Return the (x, y) coordinate for the center point of the cell that contains the specified text.  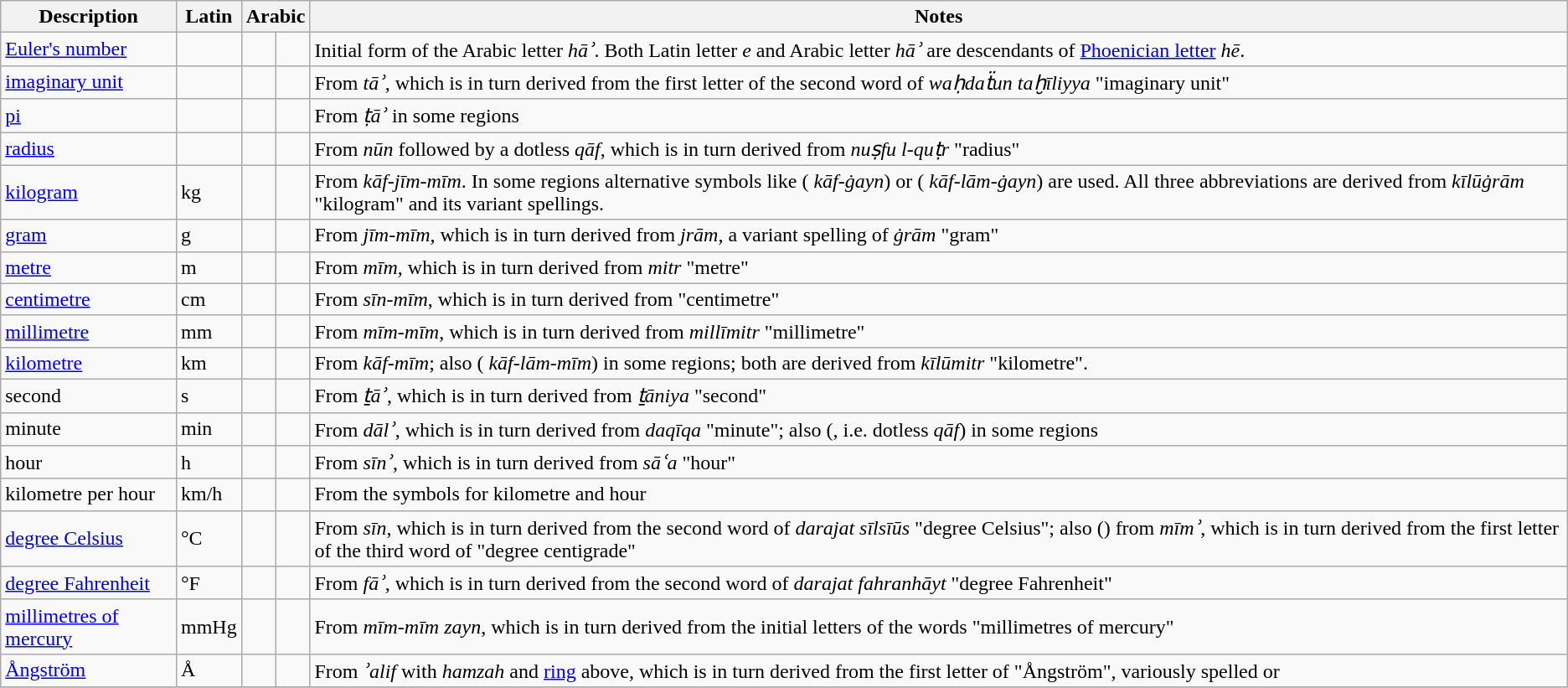
pi (89, 116)
From nūn followed by a dotless qāf, which is in turn derived from nuṣfu l-quṭr "radius" (938, 149)
mm (209, 331)
kilometre per hour (89, 494)
kilometre (89, 363)
From mīm, which is in turn derived from mitr "metre" (938, 267)
Å (209, 670)
Ångström (89, 670)
Arabic (276, 17)
second (89, 396)
degree Celsius (89, 538)
g (209, 235)
km/h (209, 494)
°F (209, 583)
Euler's number (89, 49)
From mīm-mīm, which is in turn derived from millīmitr "millimetre" (938, 331)
s (209, 396)
From ṯāʾ, which is in turn derived from ṯāniya "second" (938, 396)
m (209, 267)
Notes (938, 17)
h (209, 463)
imaginary unit (89, 82)
From sīn-mīm, which is in turn derived from "centimetre" (938, 299)
From tāʾ, which is in turn derived from the first letter of the second word of waḥdaẗun taḫīliyya "imaginary unit" (938, 82)
kilogram (89, 193)
From fāʾ, which is in turn derived from the second word of darajat fahranhāyt "degree Fahrenheit" (938, 583)
minute (89, 429)
radius (89, 149)
hour (89, 463)
centimetre (89, 299)
metre (89, 267)
cm (209, 299)
min (209, 429)
From ṭāʾ in some regions (938, 116)
From sīnʾ, which is in turn derived from sāʿa "hour" (938, 463)
gram (89, 235)
From mīm-mīm zayn, which is in turn derived from the initial letters of the words "millimetres of mercury" (938, 627)
Initial form of the Arabic letter hāʾ. Both Latin letter e and Arabic letter hāʾ are descendants of Phoenician letter hē. (938, 49)
Description (89, 17)
kg (209, 193)
Latin (209, 17)
From kāf-mīm; also ( kāf-lām-mīm) in some regions; both are derived from kīlūmitr "kilometre". (938, 363)
km (209, 363)
millimetres of mercury (89, 627)
degree Fahrenheit (89, 583)
millimetre (89, 331)
From dālʾ, which is in turn derived from daqīqa "minute"; also (, i.e. dotless qāf) in some regions (938, 429)
From the symbols for kilometre and hour (938, 494)
°C (209, 538)
From ʾalif with hamzah and ring above, which is in turn derived from the first letter of "Ångström", variously spelled or (938, 670)
From jīm-mīm, which is in turn derived from jrām, a variant spelling of ġrām "gram" (938, 235)
mmHg (209, 627)
